Determine the [X, Y] coordinate at the center of the cell enclosing the given text.  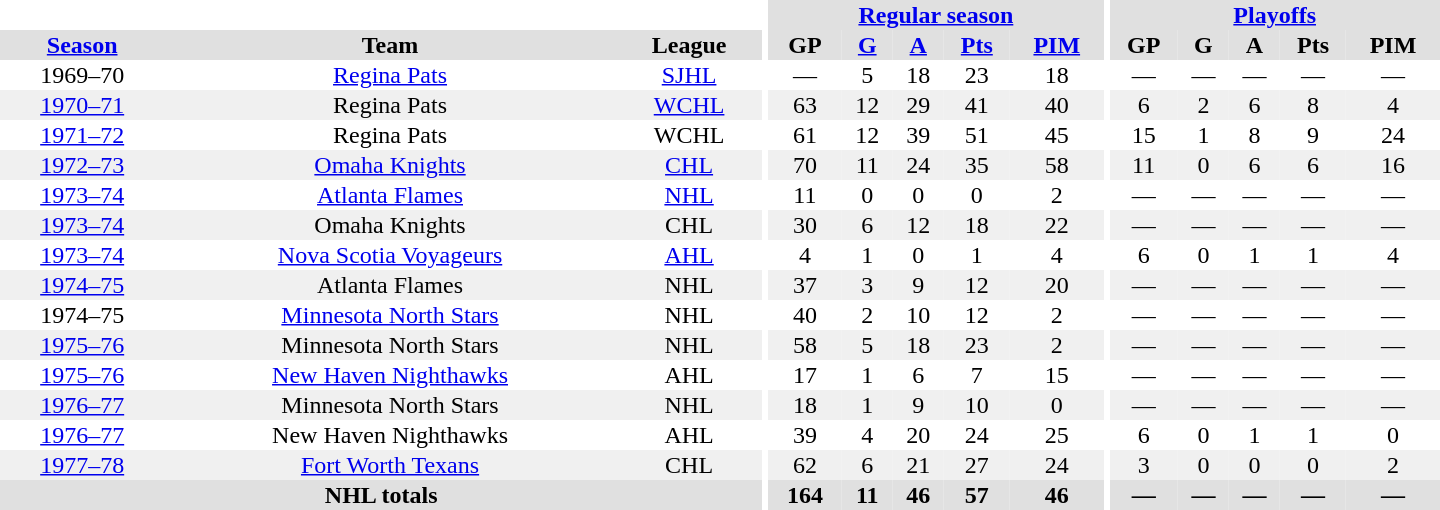
Season [82, 45]
1970–71 [82, 105]
29 [918, 105]
164 [805, 495]
62 [805, 465]
35 [977, 165]
17 [805, 375]
30 [805, 225]
22 [1057, 225]
Nova Scotia Voyageurs [390, 255]
Regular season [936, 15]
61 [805, 135]
41 [977, 105]
NHL totals [381, 495]
1972–73 [82, 165]
70 [805, 165]
57 [977, 495]
45 [1057, 135]
Playoffs [1274, 15]
16 [1393, 165]
1971–72 [82, 135]
1977–78 [82, 465]
27 [977, 465]
63 [805, 105]
1969–70 [82, 75]
SJHL [690, 75]
Team [390, 45]
21 [918, 465]
League [690, 45]
Fort Worth Texans [390, 465]
7 [977, 375]
25 [1057, 435]
51 [977, 135]
37 [805, 285]
